Return the [X, Y] coordinate for the center point of the cell that contains the specified text.  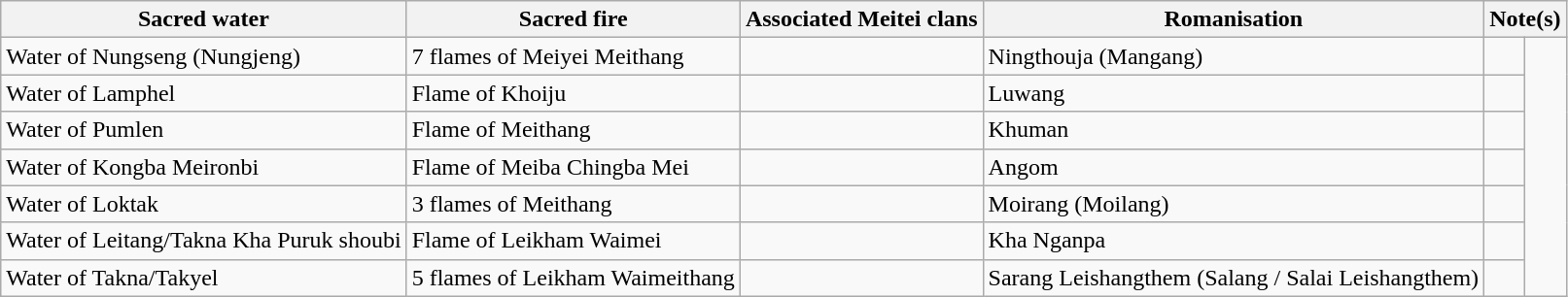
Sarang Leishangthem (Salang / Salai Leishangthem) [1234, 278]
Water of Pumlen [204, 130]
Flame of Meiba Chingba Mei [574, 167]
Romanisation [1234, 19]
Water of Lamphel [204, 93]
Flame of Khoiju [574, 93]
Water of Loktak [204, 204]
3 flames of Meithang [574, 204]
Angom [1234, 167]
Water of Takna/Takyel [204, 278]
Ningthouja (Mangang) [1234, 56]
Khuman [1234, 130]
Moirang (Moilang) [1234, 204]
Kha Nganpa [1234, 241]
Flame of Leikham Waimei [574, 241]
7 flames of Meiyei Meithang [574, 56]
Water of Kongba Meironbi [204, 167]
5 flames of Leikham Waimeithang [574, 278]
Flame of Meithang [574, 130]
Water of Nungseng (Nungjeng) [204, 56]
Luwang [1234, 93]
Water of Leitang/Takna Kha Puruk shoubi [204, 241]
Note(s) [1525, 19]
Associated Meitei clans [861, 19]
Sacred fire [574, 19]
Sacred water [204, 19]
